Determine the (X, Y) coordinate at the center of the cell enclosing the given text.  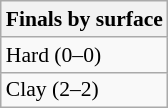
Hard (0–0) (84, 55)
Clay (2–2) (84, 90)
Finals by surface (84, 19)
